Identify which cell holds the provided text, then report its (x, y) central coordinate. 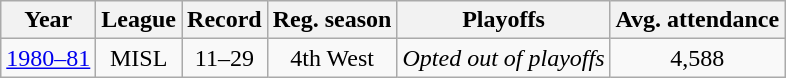
Playoffs (504, 20)
Avg. attendance (698, 20)
Year (48, 20)
1980–81 (48, 58)
11–29 (225, 58)
MISL (139, 58)
Opted out of playoffs (504, 58)
League (139, 20)
4th West (332, 58)
4,588 (698, 58)
Reg. season (332, 20)
Record (225, 20)
